Search for the cell housing the specified text and yield its [x, y] center coordinate. 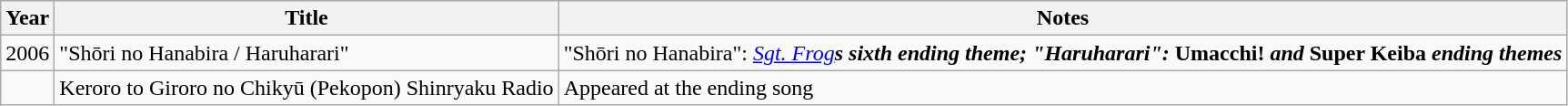
Title [307, 18]
"Shōri no Hanabira": Sgt. Frogs sixth ending theme; "Haruharari": Umacchi! and Super Keiba ending themes [1062, 53]
Notes [1062, 18]
Appeared at the ending song [1062, 88]
Year [27, 18]
Keroro to Giroro no Chikyū (Pekopon) Shinryaku Radio [307, 88]
2006 [27, 53]
"Shōri no Hanabira / Haruharari" [307, 53]
